Extract the [X, Y] coordinate from the center of the cell holding the provided text.  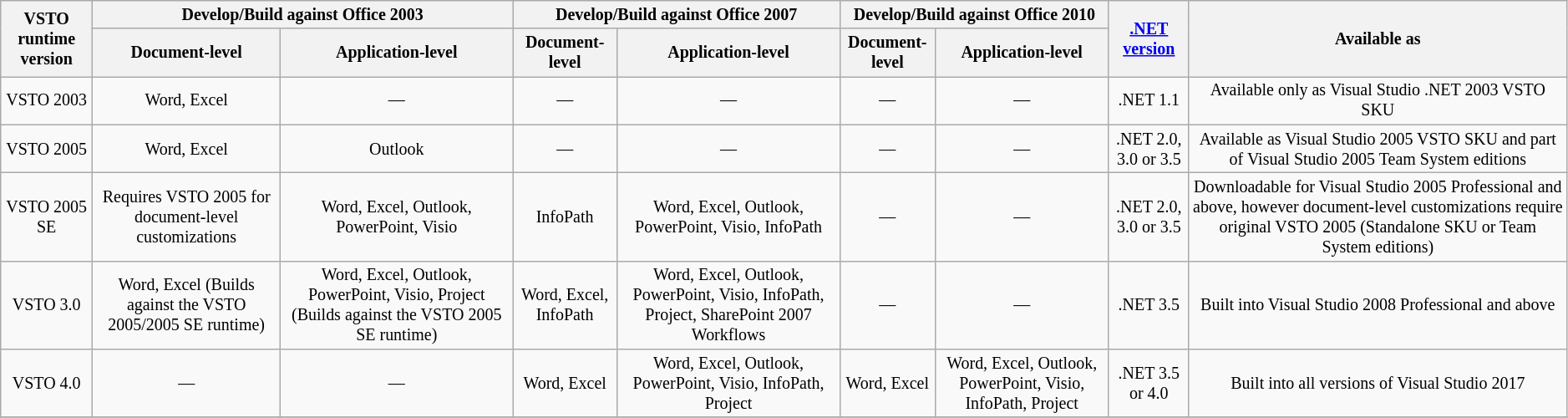
VSTO 3.0 [47, 304]
Develop/Build against Office 2010 [975, 15]
Word, Excel, Outlook, PowerPoint, Visio, InfoPath, Project, SharePoint 2007 Workflows [728, 304]
Outlook [397, 149]
Word, Excel (Builds against the VSTO 2005/2005 SE runtime) [187, 304]
.NET 3.5 [1149, 304]
Word, Excel, Outlook, PowerPoint, Visio, Project (Builds against the VSTO 2005 SE runtime) [397, 304]
Built into Visual Studio 2008 Professional and above [1378, 304]
Available only as Visual Studio .NET 2003 VSTO SKU [1378, 100]
Available as Visual Studio 2005 VSTO SKU and part of Visual Studio 2005 Team System editions [1378, 149]
VSTO 4.0 [47, 383]
Word, Excel, Outlook, PowerPoint, Visio [397, 217]
Word, Excel, Outlook, PowerPoint, Visio, InfoPath [728, 217]
Requires VSTO 2005 for document-level customizations [187, 217]
InfoPath [565, 217]
VSTO 2005 [47, 149]
Built into all versions of Visual Studio 2017 [1378, 383]
VSTO runtime version [47, 38]
Available as [1378, 38]
Develop/Build against Office 2003 [302, 15]
.NET 3.5 or 4.0 [1149, 383]
VSTO 2003 [47, 100]
Word, Excel, InfoPath [565, 304]
VSTO 2005 SE [47, 217]
.NET version [1149, 38]
.NET 1.1 [1149, 100]
Develop/Build against Office 2007 [677, 15]
